From the cell containing the given text, extract its center point as (x, y) coordinate. 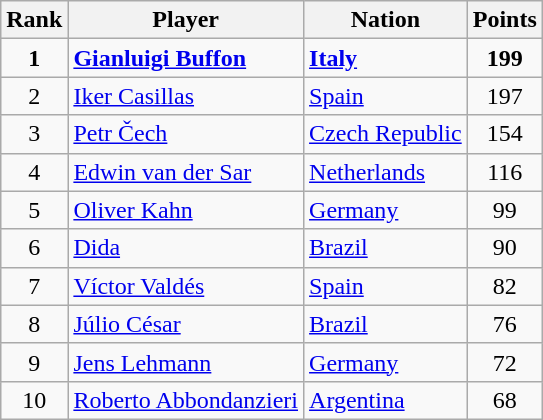
90 (504, 248)
Dida (186, 248)
Czech Republic (386, 134)
Netherlands (386, 172)
116 (504, 172)
Iker Casillas (186, 96)
Oliver Kahn (186, 210)
76 (504, 324)
Italy (386, 58)
82 (504, 286)
Player (186, 20)
Víctor Valdés (186, 286)
Petr Čech (186, 134)
197 (504, 96)
Gianluigi Buffon (186, 58)
Argentina (386, 400)
Points (504, 20)
99 (504, 210)
199 (504, 58)
154 (504, 134)
9 (34, 362)
2 (34, 96)
1 (34, 58)
Nation (386, 20)
Jens Lehmann (186, 362)
8 (34, 324)
6 (34, 248)
Rank (34, 20)
7 (34, 286)
Roberto Abbondanzieri (186, 400)
10 (34, 400)
Edwin van der Sar (186, 172)
3 (34, 134)
5 (34, 210)
4 (34, 172)
72 (504, 362)
Júlio César (186, 324)
68 (504, 400)
